Extract the (x, y) coordinate from the center of the cell holding the provided text.  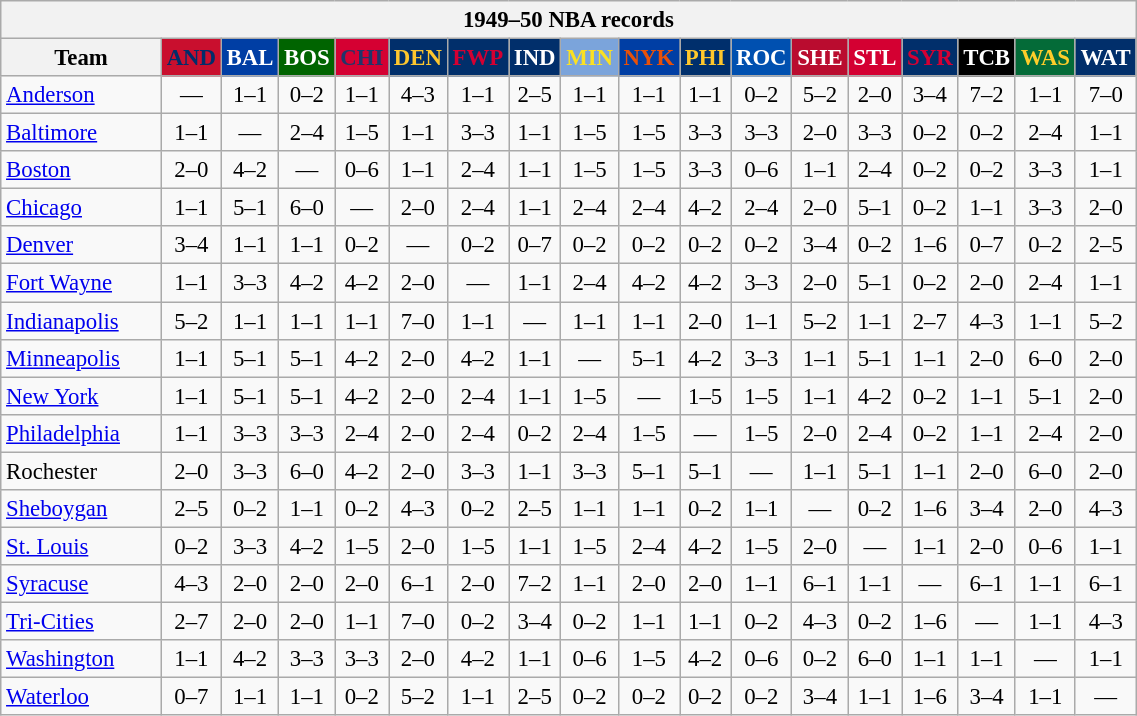
AND (191, 58)
Chicago (82, 208)
TCB (986, 58)
FWP (478, 58)
Denver (82, 245)
Sheboygan (82, 509)
Fort Wayne (82, 283)
Anderson (82, 95)
Team (82, 58)
SHE (820, 58)
CHI (362, 58)
Washington (82, 659)
NYK (648, 58)
Tri-Cities (82, 621)
ROC (762, 58)
WAS (1045, 58)
MIN (590, 58)
1949–50 NBA records (568, 20)
BAL (250, 58)
Minneapolis (82, 358)
Syracuse (82, 584)
SYR (930, 58)
Rochester (82, 471)
DEN (418, 58)
Waterloo (82, 697)
Indianapolis (82, 321)
New York (82, 396)
STL (875, 58)
Boston (82, 170)
Baltimore (82, 133)
PHI (706, 58)
St. Louis (82, 546)
Philadelphia (82, 433)
WAT (1106, 58)
BOS (307, 58)
IND (534, 58)
